Return [X, Y] of the center of cell containing provided text 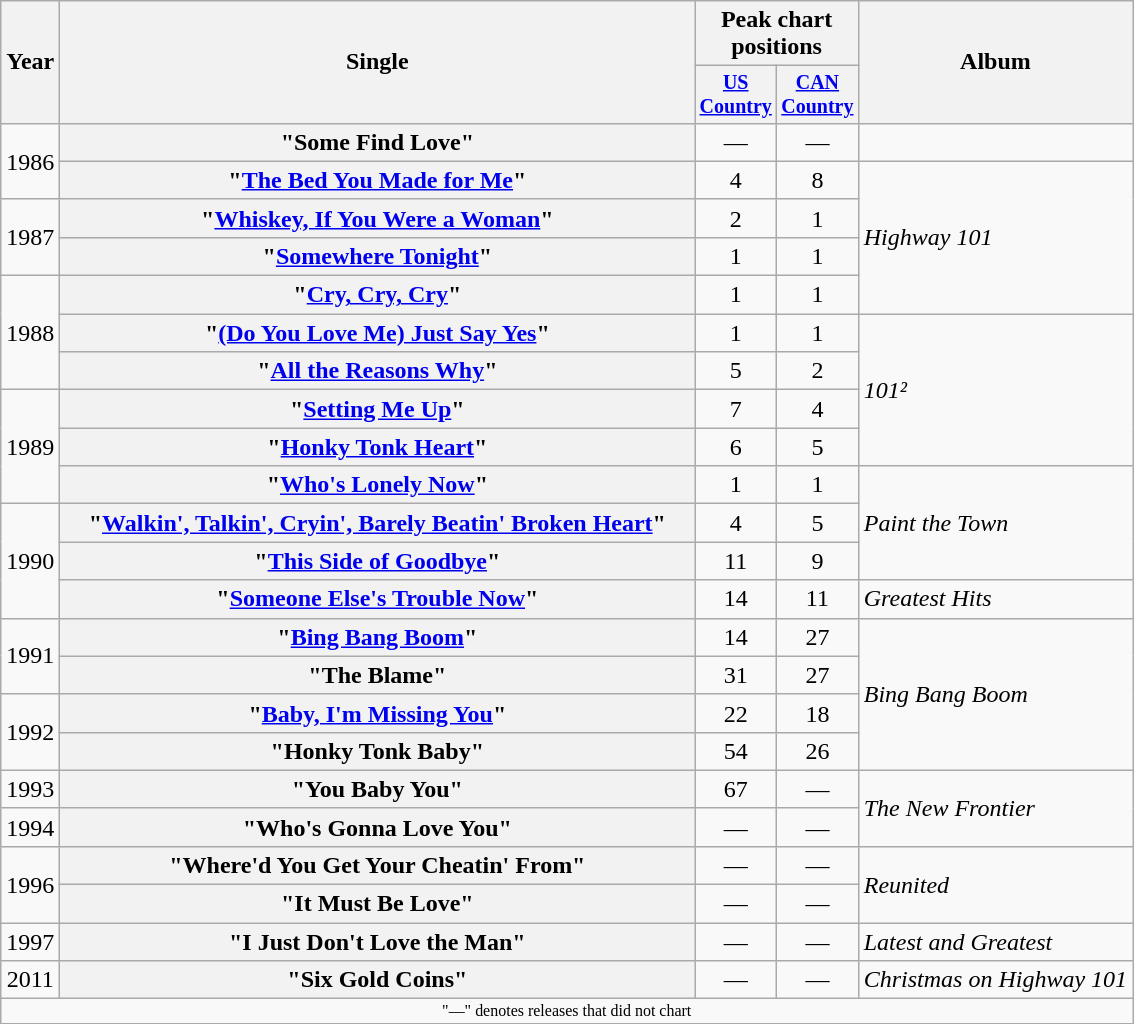
18 [818, 713]
Latest and Greatest [995, 942]
"Who's Lonely Now" [378, 485]
"(Do You Love Me) Just Say Yes" [378, 333]
"All the Reasons Why" [378, 371]
Single [378, 62]
CAN Country [818, 94]
"Walkin', Talkin', Cryin', Barely Beatin' Broken Heart" [378, 523]
The New Frontier [995, 808]
"Who's Gonna Love You" [378, 827]
Peak chartpositions [776, 34]
Reunited [995, 884]
"Honky Tonk Heart" [378, 447]
US Country [736, 94]
26 [818, 751]
Album [995, 62]
"Setting Me Up" [378, 409]
"The Bed You Made for Me" [378, 180]
1987 [30, 237]
"Baby, I'm Missing You" [378, 713]
"Whiskey, If You Were a Woman" [378, 218]
"Where'd You Get Your Cheatin' From" [378, 865]
1993 [30, 789]
1996 [30, 884]
"I Just Don't Love the Man" [378, 942]
"It Must Be Love" [378, 904]
67 [736, 789]
54 [736, 751]
"Cry, Cry, Cry" [378, 295]
"Six Gold Coins" [378, 980]
1997 [30, 942]
1992 [30, 732]
Christmas on Highway 101 [995, 980]
9 [818, 561]
Year [30, 62]
Paint the Town [995, 523]
31 [736, 675]
1989 [30, 447]
2011 [30, 980]
22 [736, 713]
Bing Bang Boom [995, 694]
"Bing Bang Boom" [378, 637]
101² [995, 390]
8 [818, 180]
"The Blame" [378, 675]
1990 [30, 561]
Highway 101 [995, 237]
"Some Find Love" [378, 142]
7 [736, 409]
1991 [30, 656]
1994 [30, 827]
"Somewhere Tonight" [378, 256]
1988 [30, 333]
"This Side of Goodbye" [378, 561]
"Someone Else's Trouble Now" [378, 599]
"You Baby You" [378, 789]
"Honky Tonk Baby" [378, 751]
Greatest Hits [995, 599]
"—" denotes releases that did not chart [567, 1011]
6 [736, 447]
1986 [30, 161]
